Return the [X, Y] coordinate for the center point of the cell that contains the specified text.  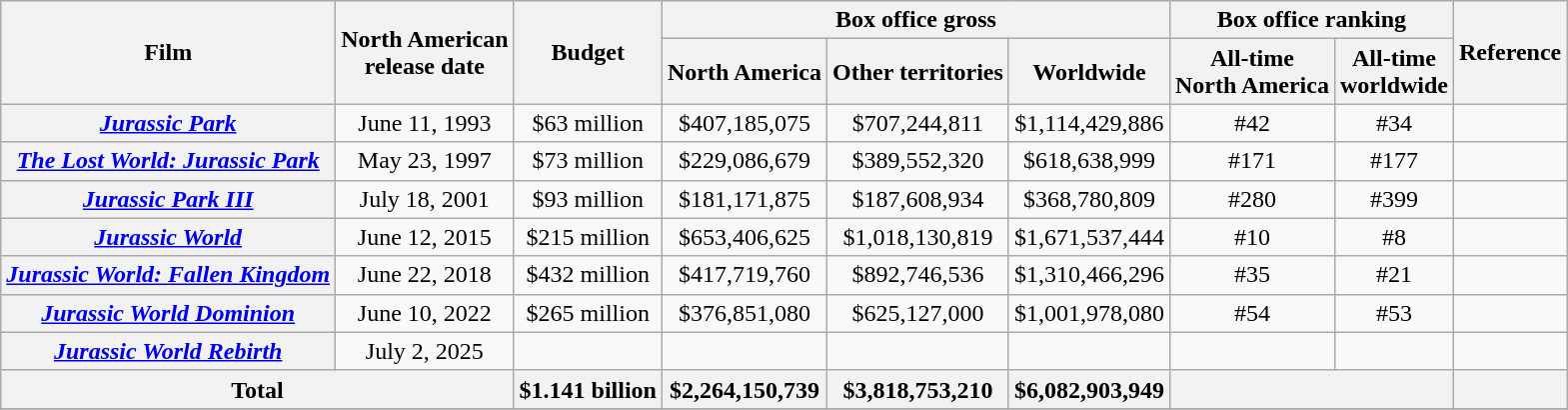
$1,671,537,444 [1089, 237]
Budget [588, 52]
$407,185,075 [744, 123]
$1,018,130,819 [917, 237]
#53 [1393, 313]
#34 [1393, 123]
June 22, 2018 [425, 275]
#21 [1393, 275]
Worldwide [1089, 72]
North America [744, 72]
#399 [1393, 199]
$6,082,903,949 [1089, 389]
#10 [1251, 237]
$1,114,429,886 [1089, 123]
$368,780,809 [1089, 199]
$432 million [588, 275]
Jurassic World Rebirth [168, 351]
All-timeworldwide [1393, 72]
North American release date [425, 52]
The Lost World: Jurassic Park [168, 161]
$707,244,811 [917, 123]
#54 [1251, 313]
June 11, 1993 [425, 123]
$63 million [588, 123]
Other territories [917, 72]
$376,851,080 [744, 313]
$181,171,875 [744, 199]
$417,719,760 [744, 275]
#42 [1251, 123]
$892,746,536 [917, 275]
#177 [1393, 161]
$389,552,320 [917, 161]
$2,264,150,739 [744, 389]
#280 [1251, 199]
$229,086,679 [744, 161]
June 10, 2022 [425, 313]
Jurassic Park III [168, 199]
All-timeNorth America [1251, 72]
Jurassic World: Fallen Kingdom [168, 275]
Jurassic World [168, 237]
$93 million [588, 199]
#8 [1393, 237]
$618,638,999 [1089, 161]
Box office ranking [1311, 20]
$1,001,978,080 [1089, 313]
$73 million [588, 161]
$1,310,466,296 [1089, 275]
July 18, 2001 [425, 199]
May 23, 1997 [425, 161]
Film [168, 52]
$215 million [588, 237]
$265 million [588, 313]
Jurassic Park [168, 123]
$653,406,625 [744, 237]
Box office gross [915, 20]
$625,127,000 [917, 313]
#171 [1251, 161]
$3,818,753,210 [917, 389]
$1.141 billion [588, 389]
Total [258, 389]
$187,608,934 [917, 199]
Reference [1511, 52]
July 2, 2025 [425, 351]
June 12, 2015 [425, 237]
Jurassic World Dominion [168, 313]
#35 [1251, 275]
